Extract the [x, y] coordinate from the center of the cell holding the provided text.  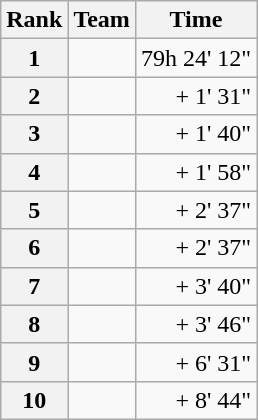
Time [196, 20]
Team [102, 20]
+ 1' 40" [196, 134]
4 [34, 172]
7 [34, 286]
8 [34, 324]
+ 3' 40" [196, 286]
+ 1' 31" [196, 96]
2 [34, 96]
79h 24' 12" [196, 58]
+ 1' 58" [196, 172]
3 [34, 134]
+ 3' 46" [196, 324]
5 [34, 210]
Rank [34, 20]
1 [34, 58]
6 [34, 248]
9 [34, 362]
10 [34, 400]
+ 8' 44" [196, 400]
+ 6' 31" [196, 362]
